Find where the given text appears and provide that cell's center as (x, y) coordinate. 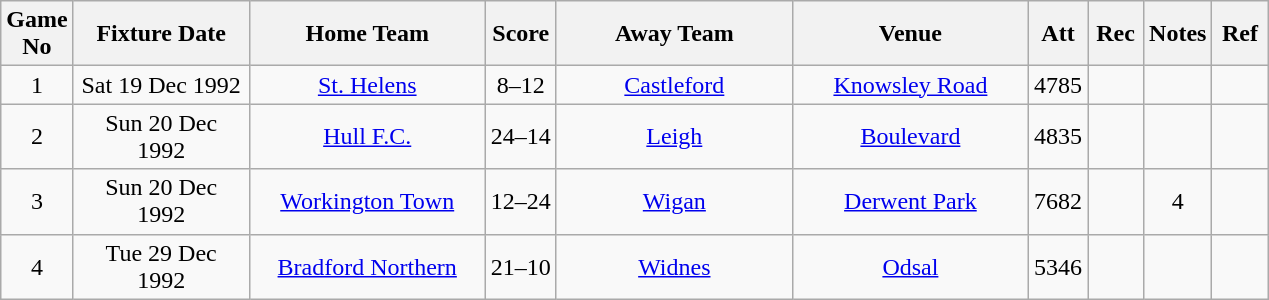
Leigh (674, 136)
Notes (1178, 34)
Castleford (674, 85)
Score (520, 34)
Hull F.C. (367, 136)
5346 (1058, 266)
Home Team (367, 34)
Tue 29 Dec 1992 (161, 266)
Odsal (910, 266)
St. Helens (367, 85)
Widnes (674, 266)
8–12 (520, 85)
7682 (1058, 202)
Knowsley Road (910, 85)
Venue (910, 34)
2 (37, 136)
Ref (1240, 34)
4785 (1058, 85)
Bradford Northern (367, 266)
Away Team (674, 34)
Att (1058, 34)
1 (37, 85)
4835 (1058, 136)
21–10 (520, 266)
Rec (1116, 34)
Workington Town (367, 202)
Fixture Date (161, 34)
Sat 19 Dec 1992 (161, 85)
3 (37, 202)
Boulevard (910, 136)
12–24 (520, 202)
Wigan (674, 202)
24–14 (520, 136)
Game No (37, 34)
Derwent Park (910, 202)
